Return [X, Y] of the center of cell containing provided text 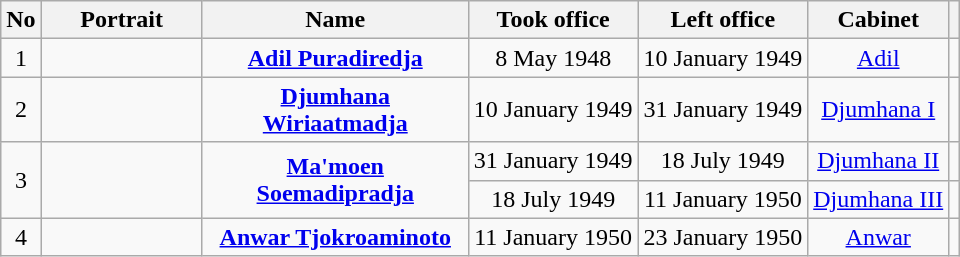
2 [21, 110]
Djumhana III [878, 199]
Djumhana Wiriaatmadja [335, 110]
Djumhana I [878, 110]
23 January 1950 [723, 237]
Portrait [122, 20]
Took office [553, 20]
Ma'moen Soemadipradja [335, 180]
No [21, 20]
Anwar [878, 237]
Adil [878, 58]
8 May 1948 [553, 58]
4 [21, 237]
Cabinet [878, 20]
Left office [723, 20]
1 [21, 58]
Name [335, 20]
Djumhana II [878, 161]
Anwar Tjokroaminoto [335, 237]
3 [21, 180]
Adil Puradiredja [335, 58]
